Scan for the cell matching the given text and deliver its (X, Y) coordinate at center. 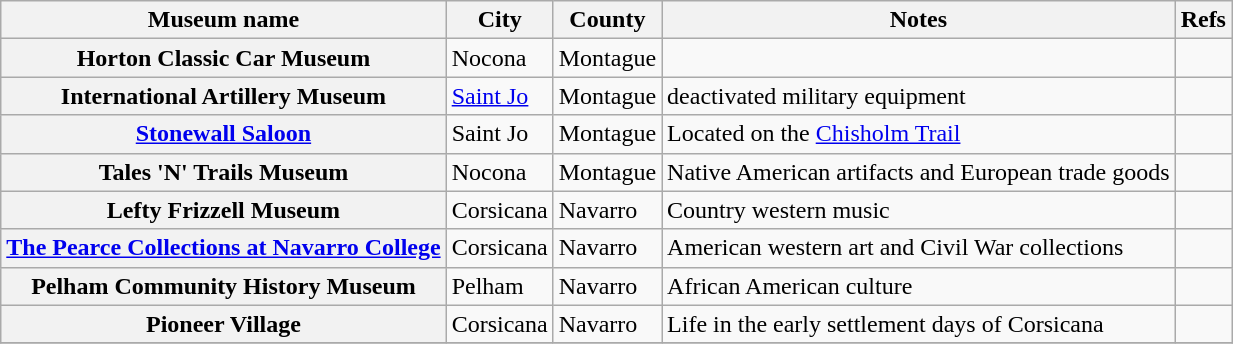
Horton Classic Car Museum (224, 58)
deactivated military equipment (919, 96)
County (607, 20)
African American culture (919, 286)
The Pearce Collections at Navarro College (224, 248)
Pelham Community History Museum (224, 286)
City (500, 20)
Pelham (500, 286)
Life in the early settlement days of Corsicana (919, 324)
Tales 'N' Trails Museum (224, 172)
Refs (1203, 20)
Notes (919, 20)
Museum name (224, 20)
Country western music (919, 210)
Stonewall Saloon (224, 134)
American western art and Civil War collections (919, 248)
International Artillery Museum (224, 96)
Pioneer Village (224, 324)
Native American artifacts and European trade goods (919, 172)
Located on the Chisholm Trail (919, 134)
Lefty Frizzell Museum (224, 210)
